Locate the cell with the specified text and output its (x, y) center coordinate. 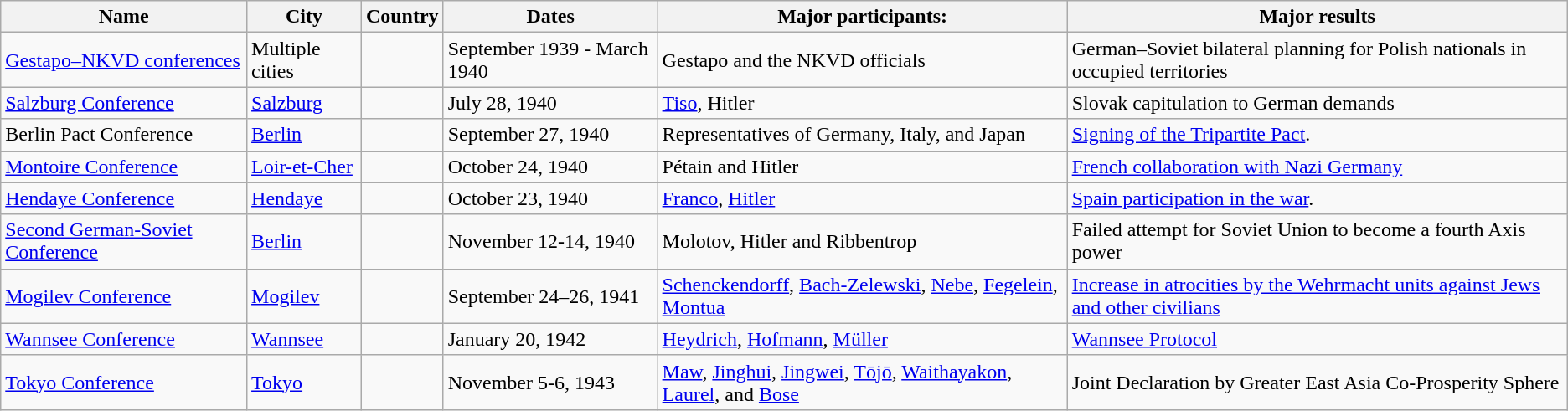
City (305, 17)
Hendaye Conference (124, 198)
July 28, 1940 (550, 103)
Multiple cities (305, 60)
Wannsee Protocol (1317, 339)
Joint Declaration by Greater East Asia Co-Prosperity Sphere (1317, 382)
October 24, 1940 (550, 167)
Second German-Soviet Conference (124, 241)
Failed attempt for Soviet Union to become a fourth Axis power (1317, 241)
Berlin Pact Conference (124, 135)
Name (124, 17)
November 12-14, 1940 (550, 241)
Montoire Conference (124, 167)
Schenckendorff, Bach-Zelewski, Nebe, Fegelein, Montua (863, 296)
French collaboration with Nazi Germany (1317, 167)
Loir-et-Cher (305, 167)
Wannsee (305, 339)
Increase in atrocities by the Wehrmacht units against Jews and other civilians (1317, 296)
Spain participation in the war. (1317, 198)
Hendaye (305, 198)
Wannsee Conference (124, 339)
Franco, Hitler (863, 198)
Salzburg (305, 103)
Mogilev Conference (124, 296)
Slovak capitulation to German demands (1317, 103)
Major results (1317, 17)
Representatives of Germany, Italy, and Japan (863, 135)
Signing of the Tripartite Pact. (1317, 135)
Pétain and Hitler (863, 167)
Molotov, Hitler and Ribbentrop (863, 241)
January 20, 1942 (550, 339)
Mogilev (305, 296)
German–Soviet bilateral planning for Polish nationals in occupied territories (1317, 60)
Major participants: (863, 17)
Gestapo and the NKVD officials (863, 60)
Maw, Jinghui, Jingwei, Tōjō, Waithayakon, Laurel, and Bose (863, 382)
Gestapo–NKVD conferences (124, 60)
Tokyo (305, 382)
Dates (550, 17)
Tiso, Hitler (863, 103)
Tokyo Conference (124, 382)
September 1939 - March 1940 (550, 60)
Heydrich, Hofmann, Müller (863, 339)
October 23, 1940 (550, 198)
September 27, 1940 (550, 135)
November 5-6, 1943 (550, 382)
September 24–26, 1941 (550, 296)
Country (402, 17)
Salzburg Conference (124, 103)
